Return (x, y) of the center of cell containing provided text 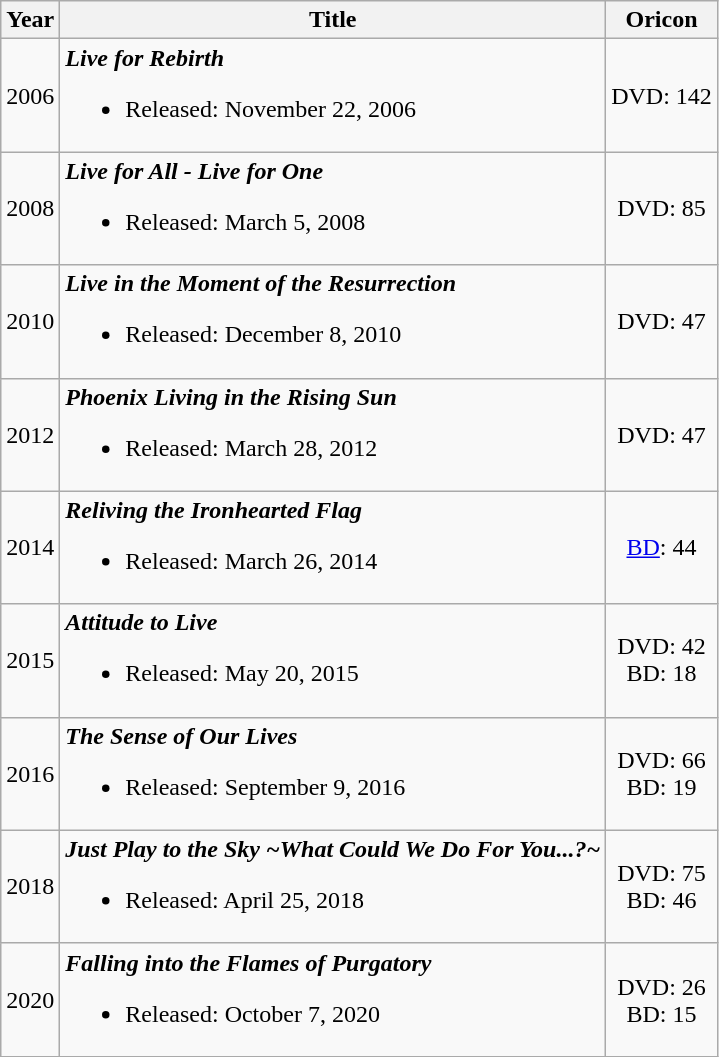
2010 (30, 322)
Year (30, 20)
Live for RebirthReleased: November 22, 2006 (333, 96)
2015 (30, 660)
Live for All - Live for OneReleased: March 5, 2008 (333, 208)
Oricon (662, 20)
DVD: 26BD: 15 (662, 1000)
2018 (30, 886)
The Sense of Our LivesReleased: September 9, 2016 (333, 774)
BD: 44 (662, 548)
Just Play to the Sky ~What Could We Do For You...?~Released: April 25, 2018 (333, 886)
Reliving the Ironhearted FlagReleased: March 26, 2014 (333, 548)
Phoenix Living in the Rising SunReleased: March 28, 2012 (333, 434)
Live in the Moment of the ResurrectionReleased: December 8, 2010 (333, 322)
DVD: 66BD: 19 (662, 774)
2020 (30, 1000)
DVD: 75BD: 46 (662, 886)
DVD: 142 (662, 96)
DVD: 85 (662, 208)
Attitude to LiveReleased: May 20, 2015 (333, 660)
DVD: 42BD: 18 (662, 660)
2014 (30, 548)
Title (333, 20)
2016 (30, 774)
2012 (30, 434)
2008 (30, 208)
Falling into the Flames of PurgatoryReleased: October 7, 2020 (333, 1000)
2006 (30, 96)
